Output the [X, Y] coordinate of the center of the cell containing the given text.  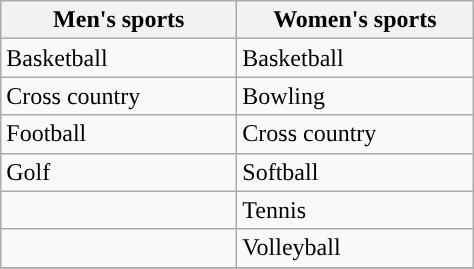
Volleyball [355, 248]
Softball [355, 172]
Women's sports [355, 20]
Tennis [355, 210]
Bowling [355, 96]
Golf [119, 172]
Football [119, 134]
Men's sports [119, 20]
